Capture the cell that displays the provided text and extract its (x, y) central coordinate. 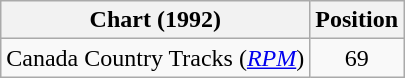
Position (357, 20)
Chart (1992) (156, 20)
69 (357, 58)
Canada Country Tracks (RPM) (156, 58)
